Return (X, Y) of the center of cell containing provided text 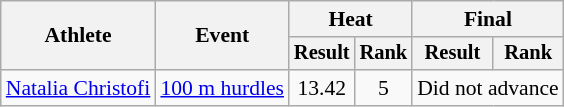
Heat (350, 19)
5 (384, 88)
Athlete (78, 36)
Event (222, 36)
13.42 (322, 88)
Final (488, 19)
Did not advance (488, 88)
100 m hurdles (222, 88)
Natalia Christofi (78, 88)
